Find where the given text appears and provide that cell's center as (x, y) coordinate. 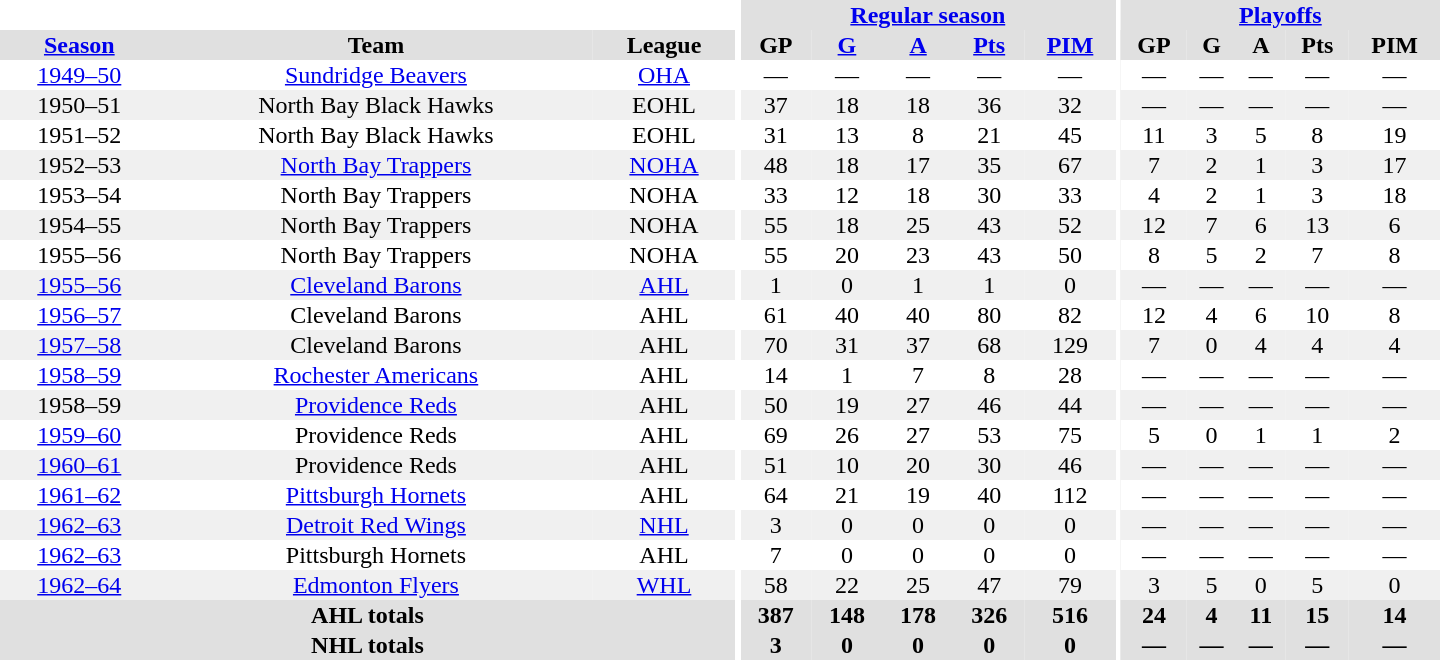
AHL totals (368, 615)
47 (990, 585)
1960–61 (80, 465)
1953–54 (80, 195)
112 (1070, 495)
48 (776, 165)
61 (776, 315)
Detroit Red Wings (376, 525)
1950–51 (80, 105)
80 (990, 315)
28 (1070, 375)
36 (990, 105)
24 (1154, 615)
1954–55 (80, 225)
51 (776, 465)
1959–60 (80, 435)
Rochester Americans (376, 375)
67 (1070, 165)
Season (80, 45)
64 (776, 495)
1949–50 (80, 75)
Playoffs (1280, 15)
52 (1070, 225)
1962–64 (80, 585)
OHA (664, 75)
68 (990, 345)
1956–57 (80, 315)
32 (1070, 105)
Team (376, 45)
22 (846, 585)
79 (1070, 585)
15 (1317, 615)
Edmonton Flyers (376, 585)
53 (990, 435)
44 (1070, 405)
Regular season (928, 15)
1952–53 (80, 165)
69 (776, 435)
1961–62 (80, 495)
129 (1070, 345)
326 (990, 615)
45 (1070, 135)
Sundridge Beavers (376, 75)
NHL (664, 525)
70 (776, 345)
82 (1070, 315)
26 (846, 435)
516 (1070, 615)
387 (776, 615)
NHL totals (368, 645)
WHL (664, 585)
35 (990, 165)
148 (846, 615)
58 (776, 585)
1957–58 (80, 345)
League (664, 45)
178 (918, 615)
75 (1070, 435)
1951–52 (80, 135)
23 (918, 255)
